Capture the cell that displays the provided text and extract its (X, Y) central coordinate. 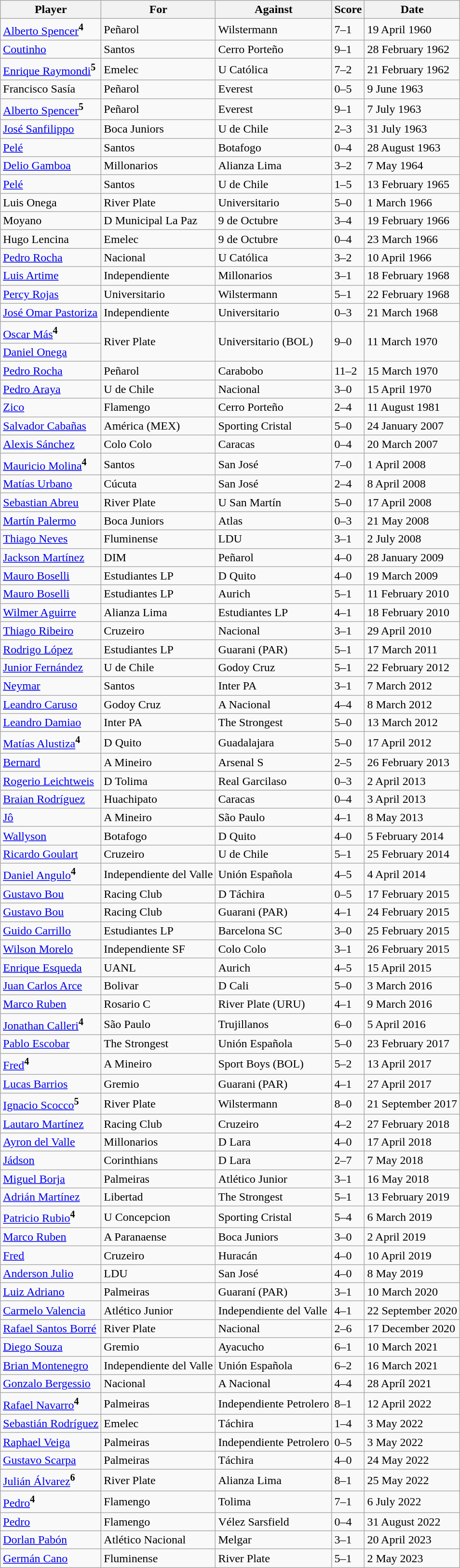
13 February 2019 (412, 1197)
21 May 2008 (412, 521)
Dorlan Pabón (51, 1540)
19 March 2009 (412, 576)
19 April 1960 (412, 30)
15 April 1970 (412, 389)
1–5 (348, 184)
9–0 (348, 341)
Thiago Ribeiro (51, 631)
10 March 2021 (412, 1347)
16 May 2018 (412, 1179)
Zico (51, 407)
Pedro (51, 1522)
For (158, 10)
25 May 2022 (412, 1480)
17 April 2018 (412, 1142)
River Plate (URU) (274, 1004)
8 May 2019 (412, 1273)
Jô (51, 817)
17 February 2015 (412, 894)
19 February 1966 (412, 221)
29 April 2010 (412, 631)
22 February 1968 (412, 294)
Independiente SF (158, 949)
Lucas Barrios (51, 1084)
2 April 2019 (412, 1237)
D Municipal La Paz (158, 221)
20 April 2023 (412, 1540)
Raphael Veiga (51, 1442)
Lautaro Martínez (51, 1123)
Rosario C (158, 1004)
6–2 (348, 1365)
Daniel Angulo4 (51, 875)
21 February 1962 (412, 69)
D Táchira (274, 894)
10 April 1966 (412, 257)
Ricardo Goulart (51, 854)
24 January 2007 (412, 426)
5–2 (348, 1064)
4–2 (348, 1123)
Guaraní (PAR) (274, 1292)
Junior Fernández (51, 667)
15 March 1970 (412, 371)
9 June 1963 (412, 89)
2–5 (348, 762)
26 February 2013 (412, 762)
26 February 2015 (412, 949)
17 December 2020 (412, 1329)
7 May 2018 (412, 1160)
18 February 2010 (412, 612)
31 August 2022 (412, 1522)
Thiago Neves (51, 539)
Player (51, 10)
U San Martín (274, 502)
5–4 (348, 1217)
8 March 2012 (412, 704)
Corinthians (158, 1160)
Jádson (51, 1160)
Enrique Raymondi5 (51, 69)
8–0 (348, 1104)
Leandro Caruso (51, 704)
Trujillanos (274, 1024)
11 February 2010 (412, 594)
Arsenal S (274, 762)
Wilmer Aguirre (51, 612)
2–6 (348, 1329)
Cúcuta (158, 484)
7–0 (348, 464)
23 February 2017 (412, 1044)
Percy Rojas (51, 294)
6 July 2022 (412, 1501)
17 March 2011 (412, 649)
8 April 2008 (412, 484)
Daniel Onega (51, 352)
1 April 2008 (412, 464)
25 February 2015 (412, 931)
Melgar (274, 1540)
Brian Montenegro (51, 1365)
Mauricio Molina4 (51, 464)
José Omar Pastoriza (51, 312)
Score (348, 10)
Hugo Lencina (51, 239)
UANL (158, 967)
25 February 2014 (412, 854)
28 January 2009 (412, 557)
27 April 2017 (412, 1084)
Fred4 (51, 1064)
Jackson Martínez (51, 557)
Gonzalo Bergessio (51, 1384)
24 May 2022 (412, 1460)
21 March 1968 (412, 312)
18 February 1968 (412, 276)
Wallyson (51, 836)
Delio Gamboa (51, 166)
11 March 1970 (412, 341)
2–7 (348, 1160)
Julián Álvarez6 (51, 1480)
Ayron del Valle (51, 1142)
Coutinho (51, 49)
Germán Cano (51, 1558)
D Tolima (158, 781)
José Sanfilippo (51, 129)
Barcelona SC (274, 931)
Huracán (274, 1255)
6–1 (348, 1347)
3 April 2013 (412, 799)
22 September 2020 (412, 1310)
17 April 2012 (412, 743)
Adrián Martínez (51, 1197)
2–3 (348, 129)
Ayacucho (274, 1347)
17 April 2008 (412, 502)
Guido Carrillo (51, 931)
Moyano (51, 221)
Guadalajara (274, 743)
20 March 2007 (412, 444)
Diego Souza (51, 1347)
2 May 2023 (412, 1558)
13 March 2012 (412, 723)
5 February 2014 (412, 836)
15 April 2015 (412, 967)
Miguel Borja (51, 1179)
11–2 (348, 371)
U Concepcion (158, 1217)
Atlético Nacional (158, 1540)
4 April 2014 (412, 875)
13 April 2017 (412, 1064)
3–4 (348, 221)
Patricio Rubio4 (51, 1217)
D Cali (274, 986)
Alberto Spencer4 (51, 30)
23 March 1966 (412, 239)
Pablo Escobar (51, 1044)
Bernard (51, 762)
Matías Urbano (51, 484)
Wilson Morelo (51, 949)
Against (274, 10)
10 March 2020 (412, 1292)
Alberto Spencer5 (51, 109)
Neymar (51, 686)
Carmelo Valencia (51, 1310)
2 July 2008 (412, 539)
13 February 1965 (412, 184)
Francisco Sasía (51, 89)
28 February 1962 (412, 49)
Rafael Navarro4 (51, 1404)
28 August 1963 (412, 148)
1–4 (348, 1423)
Sebastián Rodríguez (51, 1423)
Universitario (BOL) (274, 341)
21 September 2017 (412, 1104)
27 February 2018 (412, 1123)
8 May 2013 (412, 817)
11 August 1981 (412, 407)
1 March 1966 (412, 203)
Leandro Damiao (51, 723)
Libertad (158, 1197)
Atlas (274, 521)
Carabobo (274, 371)
6–0 (348, 1024)
Date (412, 10)
10 April 2019 (412, 1255)
Matías Alustiza4 (51, 743)
Luiz Adriano (51, 1292)
Salvador Cabañas (51, 426)
12 April 2022 (412, 1404)
Real Garcilaso (274, 781)
Martín Palermo (51, 521)
2 April 2013 (412, 781)
6 March 2019 (412, 1217)
3 March 2016 (412, 986)
7 May 1964 (412, 166)
7–2 (348, 69)
28 Apríl 2021 (412, 1384)
Pedro Araya (51, 389)
Juan Carlos Arce (51, 986)
7 March 2012 (412, 686)
Vélez Sarsfield (274, 1522)
Enrique Esqueda (51, 967)
7 July 1963 (412, 109)
América (MEX) (158, 426)
Oscar Más4 (51, 333)
Rodrigo López (51, 649)
DIM (158, 557)
A Paranaense (158, 1237)
Fred (51, 1255)
31 July 1963 (412, 129)
Luis Onega (51, 203)
Bolivar (158, 986)
Huachipato (158, 799)
Gustavo Scarpa (51, 1460)
Sebastian Abreu (51, 502)
5 April 2016 (412, 1024)
Alexis Sánchez (51, 444)
Pedro4 (51, 1501)
24 February 2015 (412, 912)
Rafael Santos Borré (51, 1329)
Ignacio Scocco5 (51, 1104)
Jonathan Calleri4 (51, 1024)
Rogerio Leichtweis (51, 781)
Tolima (274, 1501)
16 March 2021 (412, 1365)
22 February 2012 (412, 667)
9 March 2016 (412, 1004)
Luis Artime (51, 276)
Braian Rodríguez (51, 799)
Anderson Julio (51, 1273)
Sport Boys (BOL) (274, 1064)
